From the cell containing the given text, extract its center point as (X, Y) coordinate. 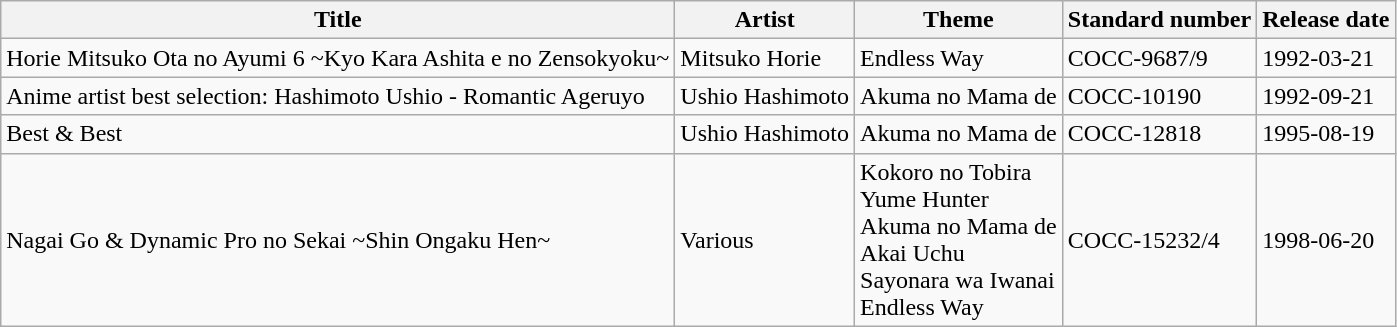
COCC-9687/9 (1159, 58)
Theme (959, 20)
Best & Best (338, 134)
Anime artist best selection: Hashimoto Ushio - Romantic Ageruyo (338, 96)
Release date (1326, 20)
Standard number (1159, 20)
1995-08-19 (1326, 134)
Mitsuko Horie (765, 58)
Horie Mitsuko Ota no Ayumi 6 ~Kyo Kara Ashita e no Zensokyoku~ (338, 58)
COCC-12818 (1159, 134)
Kokoro no TobiraYume HunterAkuma no Mama deAkai UchuSayonara wa IwanaiEndless Way (959, 240)
COCC-15232/4 (1159, 240)
Endless Way (959, 58)
1992-03-21 (1326, 58)
Various (765, 240)
Nagai Go & Dynamic Pro no Sekai ~Shin Ongaku Hen~ (338, 240)
COCC-10190 (1159, 96)
Title (338, 20)
Artist (765, 20)
1992-09-21 (1326, 96)
1998-06-20 (1326, 240)
